Scan for the cell matching the given text and deliver its [x, y] coordinate at center. 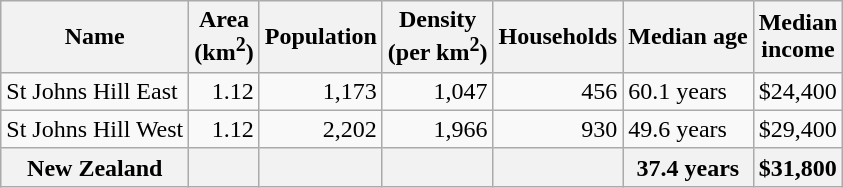
St Johns Hill West [95, 129]
$24,400 [798, 91]
1,966 [438, 129]
Density(per km2) [438, 37]
St Johns Hill East [95, 91]
Population [320, 37]
$31,800 [798, 167]
New Zealand [95, 167]
Households [558, 37]
Area(km2) [224, 37]
37.4 years [688, 167]
49.6 years [688, 129]
$29,400 [798, 129]
1,173 [320, 91]
Median age [688, 37]
930 [558, 129]
60.1 years [688, 91]
2,202 [320, 129]
456 [558, 91]
Name [95, 37]
Medianincome [798, 37]
1,047 [438, 91]
